Output the (x, y) coordinate of the center of the cell containing the given text.  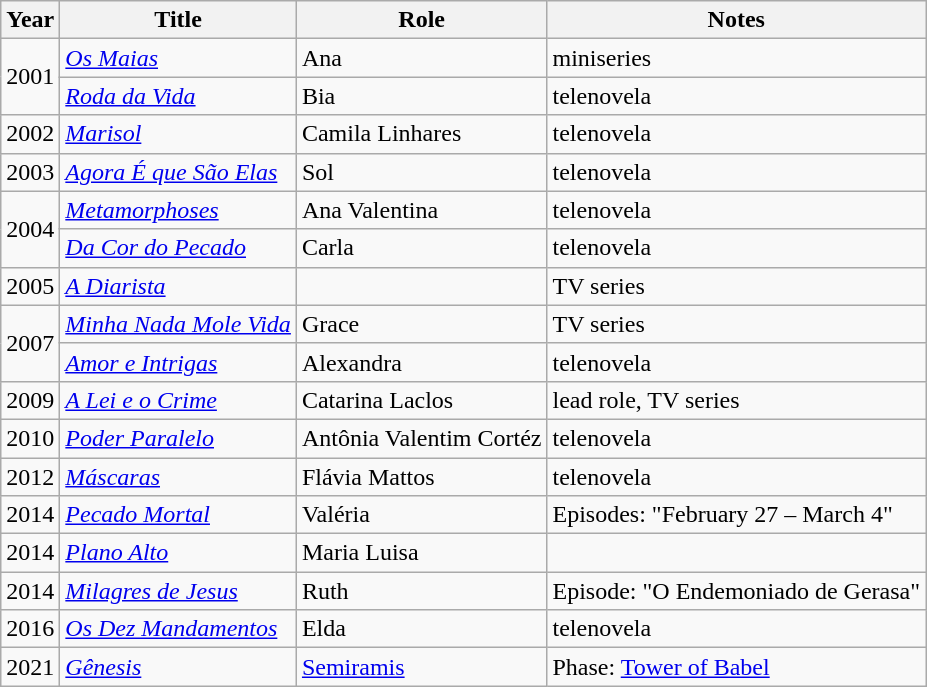
2003 (30, 172)
Year (30, 20)
Antônia Valentim Cortéz (422, 438)
Semiramis (422, 667)
Marisol (178, 134)
Amor e Intrigas (178, 362)
Máscaras (178, 477)
Title (178, 20)
Flávia Mattos (422, 477)
Bia (422, 96)
2021 (30, 667)
Camila Linhares (422, 134)
Ruth (422, 591)
Episodes: "February 27 – March 4" (736, 515)
Roda da Vida (178, 96)
lead role, TV series (736, 400)
2009 (30, 400)
Alexandra (422, 362)
Valéria (422, 515)
Pecado Mortal (178, 515)
Plano Alto (178, 553)
Os Dez Mandamentos (178, 629)
Os Maias (178, 58)
Episode: "O Endemoniado de Gerasa" (736, 591)
Notes (736, 20)
Metamorphoses (178, 210)
Maria Luisa (422, 553)
Phase: Tower of Babel (736, 667)
Role (422, 20)
Ana (422, 58)
2004 (30, 229)
A Lei e o Crime (178, 400)
2010 (30, 438)
Minha Nada Mole Vida (178, 324)
2002 (30, 134)
Sol (422, 172)
Catarina Laclos (422, 400)
Gênesis (178, 667)
2012 (30, 477)
Poder Paralelo (178, 438)
2007 (30, 343)
Carla (422, 248)
2005 (30, 286)
2016 (30, 629)
Da Cor do Pecado (178, 248)
Grace (422, 324)
Milagres de Jesus (178, 591)
A Diarista (178, 286)
Ana Valentina (422, 210)
2001 (30, 77)
Elda (422, 629)
miniseries (736, 58)
Agora É que São Elas (178, 172)
